For the text-containing cell, return its midpoint in [X, Y] coordinate format. 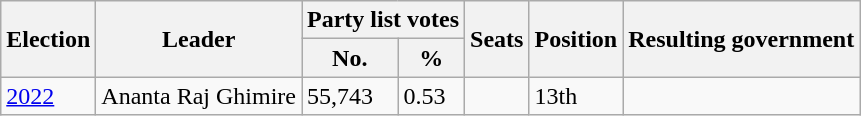
Position [576, 39]
Resulting government [742, 39]
Ananta Raj Ghimire [199, 96]
No. [350, 58]
Party list votes [384, 20]
0.53 [431, 96]
55,743 [350, 96]
Leader [199, 39]
13th [576, 96]
Seats [497, 39]
Election [48, 39]
2022 [48, 96]
% [431, 58]
